Pinpoint the cell where the given text exists, returning its [x, y] midpoint coordinate. 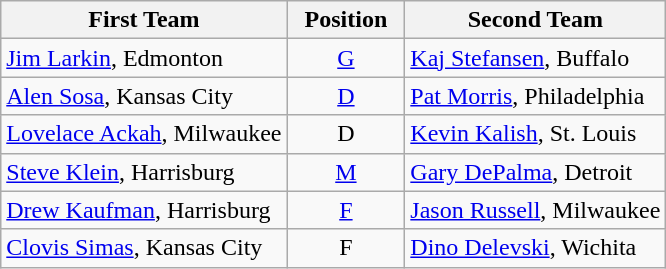
Second Team [536, 20]
Kaj Stefansen, Buffalo [536, 58]
Lovelace Ackah, Milwaukee [144, 134]
Jim Larkin, Edmonton [144, 58]
Steve Klein, Harrisburg [144, 172]
Position [346, 20]
First Team [144, 20]
Kevin Kalish, St. Louis [536, 134]
Alen Sosa, Kansas City [144, 96]
G [346, 58]
Gary DePalma, Detroit [536, 172]
Clovis Simas, Kansas City [144, 248]
Drew Kaufman, Harrisburg [144, 210]
Jason Russell, Milwaukee [536, 210]
M [346, 172]
Pat Morris, Philadelphia [536, 96]
Dino Delevski, Wichita [536, 248]
